Capture the cell that displays the provided text and extract its [X, Y] central coordinate. 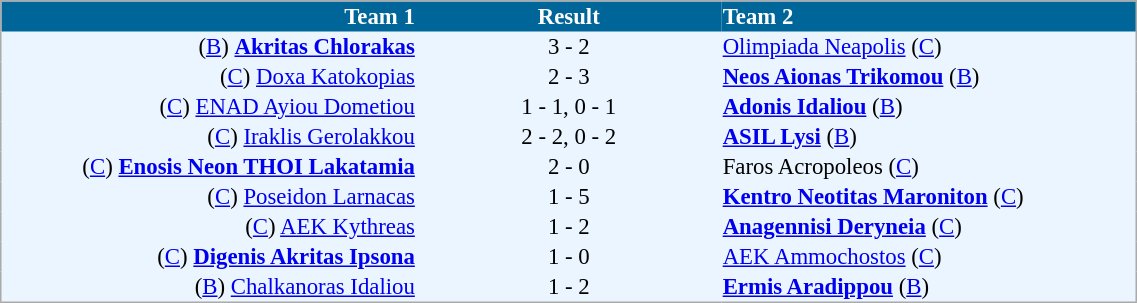
2 - 0 [568, 167]
2 - 2, 0 - 2 [568, 137]
(C) Enosis Neon THOI Lakatamia [209, 167]
Olimpiada Neapolis (C) [929, 47]
1 - 5 [568, 197]
Kentro Neotitas Maroniton (C) [929, 197]
Result [568, 16]
1 - 1, 0 - 1 [568, 107]
(B) Akritas Chlorakas [209, 47]
Team 1 [209, 16]
(C) ENAD Ayiou Dometiou [209, 107]
Ermis Aradippou (B) [929, 287]
2 - 3 [568, 77]
Anagennisi Deryneia (C) [929, 227]
(C) Poseidon Larnacas [209, 197]
(C) AEK Kythreas [209, 227]
1 - 0 [568, 257]
(C) Digenis Akritas Ipsona [209, 257]
(C) Doxa Katokopias [209, 77]
(C) Iraklis Gerolakkou [209, 137]
ASIL Lysi (B) [929, 137]
AEK Ammochostos (C) [929, 257]
3 - 2 [568, 47]
Adonis Idaliou (B) [929, 107]
Faros Acropoleos (C) [929, 167]
Neos Aionas Trikomou (B) [929, 77]
Team 2 [929, 16]
(B) Chalkanoras Idaliou [209, 287]
